Scan for the cell matching the given text and deliver its [X, Y] coordinate at center. 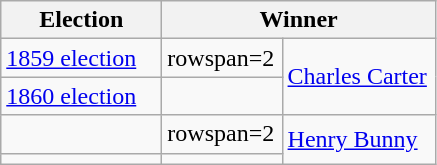
1859 election [82, 58]
Henry Bunny [358, 140]
1860 election [82, 96]
Charles Carter [358, 77]
Election [82, 20]
Winner [299, 20]
